Pinpoint the cell where the given text exists, returning its (X, Y) midpoint coordinate. 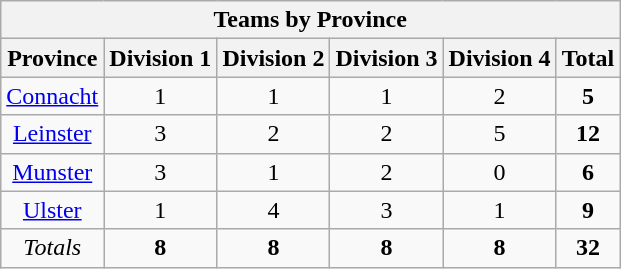
32 (588, 248)
Division 3 (386, 58)
Ulster (52, 210)
0 (500, 172)
Leinster (52, 134)
Munster (52, 172)
Total (588, 58)
Province (52, 58)
Division 4 (500, 58)
12 (588, 134)
Connacht (52, 96)
Teams by Province (310, 20)
4 (274, 210)
Totals (52, 248)
6 (588, 172)
Division 2 (274, 58)
Division 1 (160, 58)
9 (588, 210)
